Scan for the cell matching the given text and deliver its (X, Y) coordinate at center. 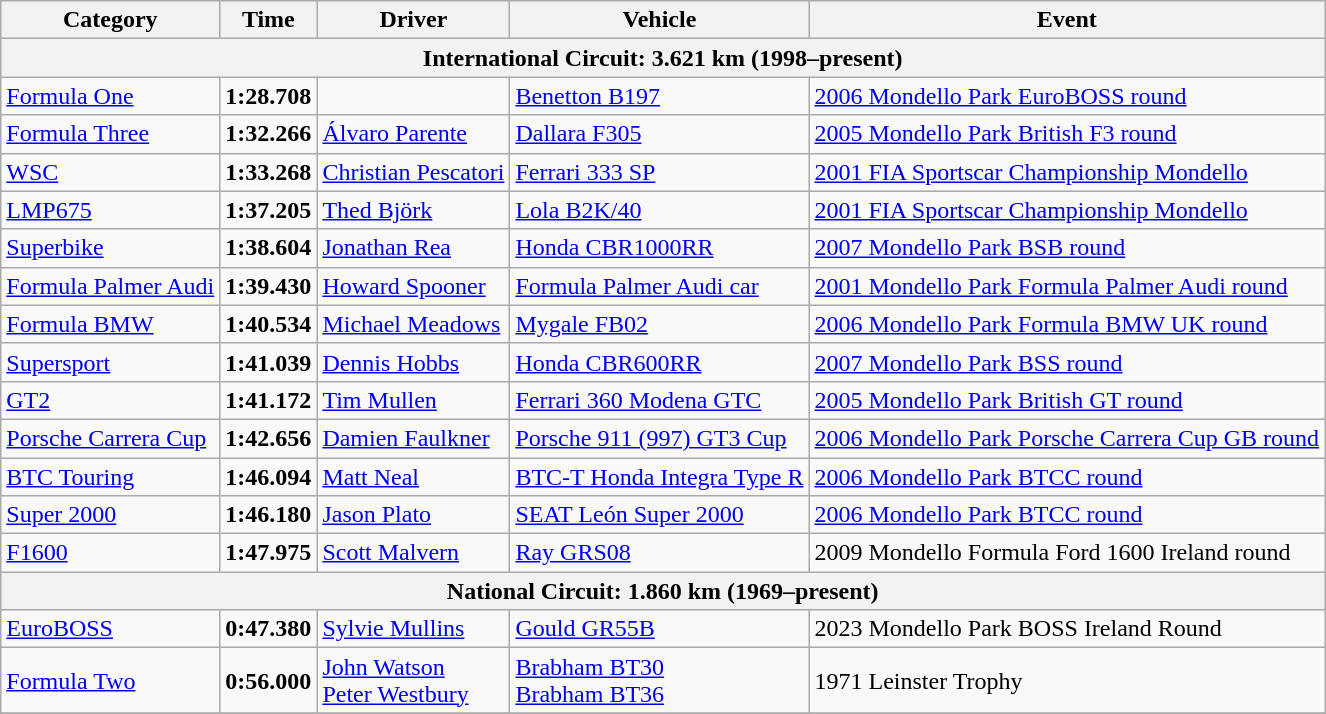
Matt Neal (414, 477)
Honda CBR1000RR (660, 248)
Gould GR55B (660, 629)
0:56.000 (268, 680)
2006 Mondello Park Formula BMW UK round (1067, 324)
1:46.094 (268, 477)
Formula Three (110, 134)
GT2 (110, 400)
Dallara F305 (660, 134)
Superbike (110, 248)
Formula Palmer Audi car (660, 286)
Dennis Hobbs (414, 362)
2001 Mondello Park Formula Palmer Audi round (1067, 286)
SEAT León Super 2000 (660, 515)
1:47.975 (268, 553)
BTC-T Honda Integra Type R (660, 477)
International Circuit: 3.621 km (1998–present) (663, 58)
Time (268, 20)
Ferrari 333 SP (660, 172)
Formula BMW (110, 324)
2006 Mondello Park EuroBOSS round (1067, 96)
Christian Pescatori (414, 172)
Damien Faulkner (414, 438)
Super 2000 (110, 515)
Howard Spooner (414, 286)
2005 Mondello Park British F3 round (1067, 134)
Formula Palmer Audi (110, 286)
0:47.380 (268, 629)
Tim Mullen (414, 400)
1:32.266 (268, 134)
EuroBOSS (110, 629)
National Circuit: 1.860 km (1969–present) (663, 591)
1:41.172 (268, 400)
2007 Mondello Park BSB round (1067, 248)
2006 Mondello Park Porsche Carrera Cup GB round (1067, 438)
1:28.708 (268, 96)
1:39.430 (268, 286)
Porsche 911 (997) GT3 Cup (660, 438)
1:40.534 (268, 324)
1:33.268 (268, 172)
Porsche Carrera Cup (110, 438)
2009 Mondello Formula Ford 1600 Ireland round (1067, 553)
Formula Two (110, 680)
Sylvie Mullins (414, 629)
Álvaro Parente (414, 134)
1971 Leinster Trophy (1067, 680)
John WatsonPeter Westbury (414, 680)
Lola B2K/40 (660, 210)
Ferrari 360 Modena GTC (660, 400)
Honda CBR600RR (660, 362)
Mygale FB02 (660, 324)
Scott Malvern (414, 553)
BTC Touring (110, 477)
Benetton B197 (660, 96)
1:37.205 (268, 210)
2023 Mondello Park BOSS Ireland Round (1067, 629)
Jonathan Rea (414, 248)
1:46.180 (268, 515)
Brabham BT30Brabham BT36 (660, 680)
Driver (414, 20)
2007 Mondello Park BSS round (1067, 362)
2005 Mondello Park British GT round (1067, 400)
Event (1067, 20)
LMP675 (110, 210)
Formula One (110, 96)
1:38.604 (268, 248)
1:41.039 (268, 362)
Vehicle (660, 20)
1:42.656 (268, 438)
Michael Meadows (414, 324)
Jason Plato (414, 515)
Category (110, 20)
F1600 (110, 553)
Thed Björk (414, 210)
Ray GRS08 (660, 553)
WSC (110, 172)
Supersport (110, 362)
